Find where the given text appears and provide that cell's center as [x, y] coordinate. 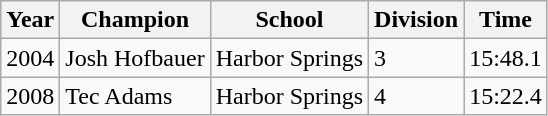
15:22.4 [506, 96]
Year [30, 20]
School [289, 20]
Division [416, 20]
2008 [30, 96]
Tec Adams [135, 96]
Josh Hofbauer [135, 58]
4 [416, 96]
Champion [135, 20]
Time [506, 20]
3 [416, 58]
2004 [30, 58]
15:48.1 [506, 58]
